Extract the (X, Y) coordinate from the center of the cell holding the provided text.  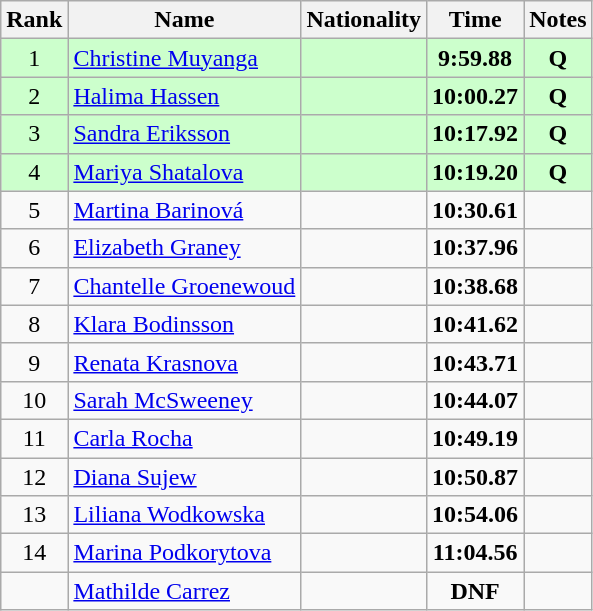
Nationality (364, 20)
Renata Krasnova (184, 362)
10:38.68 (476, 286)
8 (34, 324)
Sandra Eriksson (184, 134)
DNF (476, 591)
Carla Rocha (184, 438)
10:44.07 (476, 400)
Elizabeth Graney (184, 248)
6 (34, 248)
9 (34, 362)
Marina Podkorytova (184, 553)
10:43.71 (476, 362)
Rank (34, 20)
Name (184, 20)
10:30.61 (476, 210)
Liliana Wodkowska (184, 515)
3 (34, 134)
10:49.19 (476, 438)
10:00.27 (476, 96)
Sarah McSweeney (184, 400)
1 (34, 58)
10:17.92 (476, 134)
10:50.87 (476, 477)
Time (476, 20)
10:41.62 (476, 324)
10:37.96 (476, 248)
11 (34, 438)
10:54.06 (476, 515)
2 (34, 96)
Mariya Shatalova (184, 172)
Mathilde Carrez (184, 591)
13 (34, 515)
Martina Barinová (184, 210)
12 (34, 477)
10 (34, 400)
4 (34, 172)
Halima Hassen (184, 96)
Chantelle Groenewoud (184, 286)
5 (34, 210)
11:04.56 (476, 553)
Notes (558, 20)
Diana Sujew (184, 477)
7 (34, 286)
9:59.88 (476, 58)
10:19.20 (476, 172)
Klara Bodinsson (184, 324)
14 (34, 553)
Christine Muyanga (184, 58)
